Return the (X, Y) coordinate for the center point of the cell that contains the specified text.  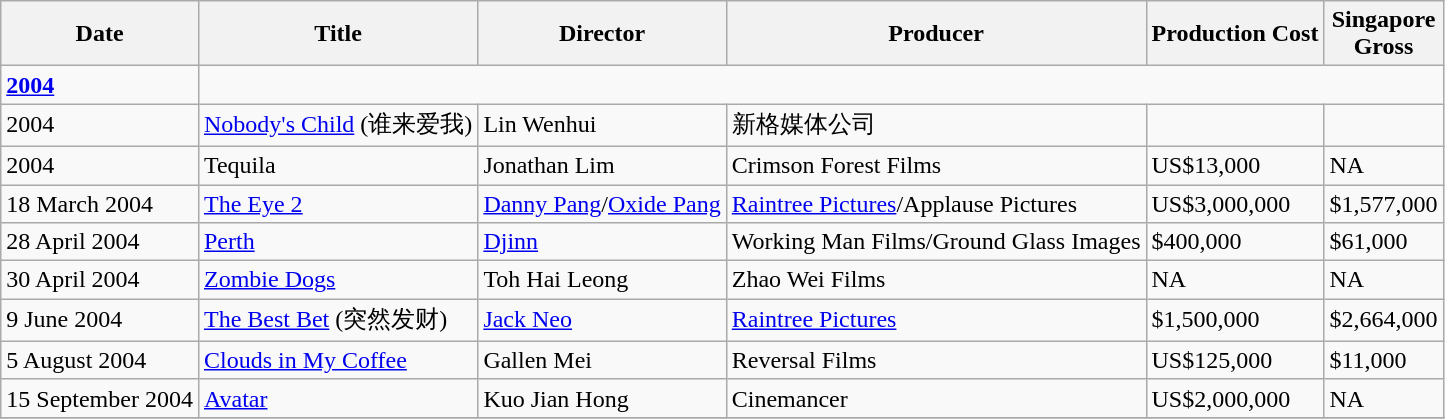
Reversal Films (936, 360)
$1,577,000 (1384, 203)
US$3,000,000 (1235, 203)
Kuo Jian Hong (602, 398)
Singapore Gross (1384, 34)
Jack Neo (602, 320)
US$125,000 (1235, 360)
Zombie Dogs (338, 280)
Gallen Mei (602, 360)
Jonathan Lim (602, 165)
28 April 2004 (100, 242)
15 September 2004 (100, 398)
$11,000 (1384, 360)
Crimson Forest Films (936, 165)
Danny Pang/Oxide Pang (602, 203)
Avatar (338, 398)
Date (100, 34)
新格媒体公司 (936, 126)
Title (338, 34)
9 June 2004 (100, 320)
Working Man Films/Ground Glass Images (936, 242)
Nobody's Child (谁来爱我) (338, 126)
Toh Hai Leong (602, 280)
Cinemancer (936, 398)
$61,000 (1384, 242)
Tequila (338, 165)
Raintree Pictures/Applause Pictures (936, 203)
US$13,000 (1235, 165)
Production Cost (1235, 34)
$2,664,000 (1384, 320)
Perth (338, 242)
5 August 2004 (100, 360)
Lin Wenhui (602, 126)
18 March 2004 (100, 203)
$1,500,000 (1235, 320)
Clouds in My Coffee (338, 360)
Director (602, 34)
Zhao Wei Films (936, 280)
$400,000 (1235, 242)
US$2,000,000 (1235, 398)
30 April 2004 (100, 280)
The Best Bet (突然发财) (338, 320)
Raintree Pictures (936, 320)
The Eye 2 (338, 203)
Djinn (602, 242)
Producer (936, 34)
